From the cell containing the given text, extract its center point as (X, Y) coordinate. 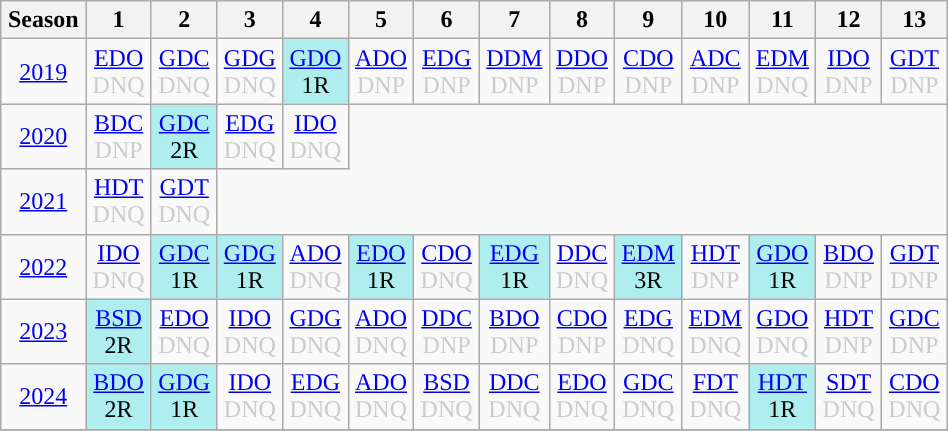
ADCDNP (716, 72)
HDT1R (782, 396)
FDTDNQ (716, 396)
7 (514, 20)
8 (582, 20)
BSD2R (119, 332)
HDTDNQ (119, 202)
DDODNP (582, 72)
GDC1R (184, 266)
EDO1R (381, 266)
2 (184, 20)
4 (316, 20)
2021 (44, 202)
3 (250, 20)
13 (914, 20)
11 (782, 20)
GDODNQ (782, 332)
BSDDNQ (447, 396)
SDTDNQ (849, 396)
EDM3R (648, 266)
Season (44, 20)
EDGDNP (447, 72)
6 (447, 20)
EDG1R (514, 266)
ADODNP (381, 72)
DDCDNP (447, 332)
BDO2R (119, 396)
2019 (44, 72)
5 (381, 20)
IDODNP (849, 72)
DDMDNP (514, 72)
2020 (44, 136)
12 (849, 20)
GDCDNP (914, 332)
2024 (44, 396)
GDTDNQ (184, 202)
BDCDNP (119, 136)
1 (119, 20)
2022 (44, 266)
9 (648, 20)
10 (716, 20)
GDC2R (184, 136)
2023 (44, 332)
